Pinpoint the cell where the given text exists, returning its (x, y) midpoint coordinate. 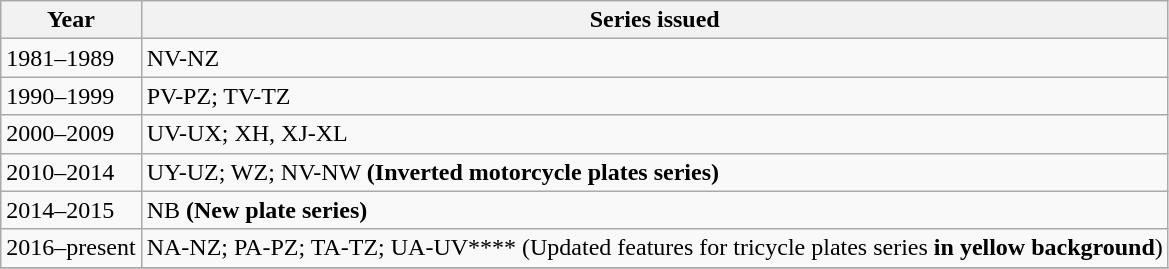
2000–2009 (71, 134)
NA-NZ; PA-PZ; TA-TZ; UA-UV**** (Updated features for tricycle plates series in yellow background) (654, 248)
2014–2015 (71, 210)
Series issued (654, 20)
UY-UZ; WZ; NV-NW (Inverted motorcycle plates series) (654, 172)
1981–1989 (71, 58)
NB (New plate series) (654, 210)
UV-UX; XH, XJ-XL (654, 134)
2010–2014 (71, 172)
PV-PZ; TV-TZ (654, 96)
1990–1999 (71, 96)
Year (71, 20)
2016–present (71, 248)
NV-NZ (654, 58)
